Extract the (x, y) coordinate from the center of the cell holding the provided text.  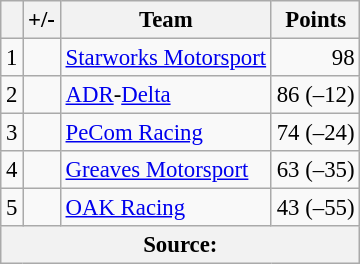
Points (315, 20)
+/- (42, 20)
43 (–55) (315, 208)
Starworks Motorsport (166, 58)
5 (12, 208)
63 (–35) (315, 170)
Source: (180, 245)
1 (12, 58)
86 (–12) (315, 95)
ADR-Delta (166, 95)
4 (12, 170)
OAK Racing (166, 208)
74 (–24) (315, 133)
98 (315, 58)
PeCom Racing (166, 133)
2 (12, 95)
Team (166, 20)
Greaves Motorsport (166, 170)
3 (12, 133)
